For the text-containing cell, return its midpoint in [x, y] coordinate format. 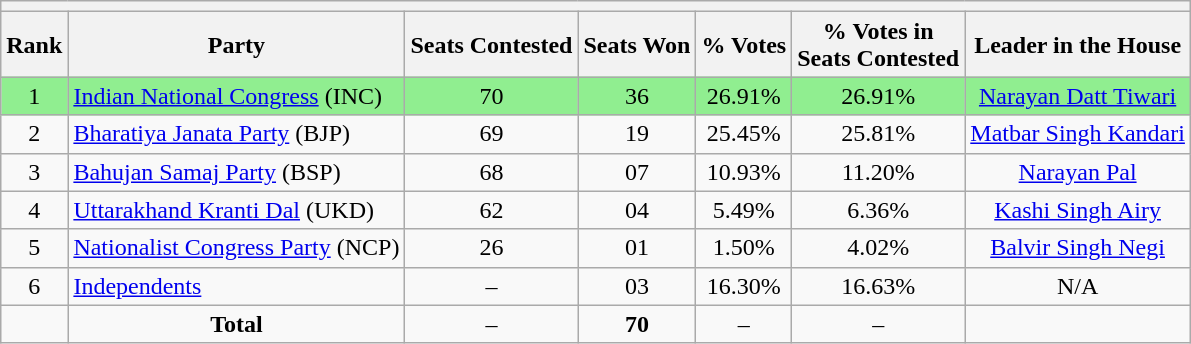
1 [34, 96]
Seats Contested [492, 44]
03 [637, 286]
19 [637, 134]
3 [34, 172]
25.45% [744, 134]
Uttarakhand Kranti Dal (UKD) [236, 210]
16.30% [744, 286]
4.02% [878, 248]
07 [637, 172]
N/A [1078, 286]
5 [34, 248]
04 [637, 210]
36 [637, 96]
10.93% [744, 172]
26 [492, 248]
68 [492, 172]
Matbar Singh Kandari [1078, 134]
11.20% [878, 172]
Indian National Congress (INC) [236, 96]
% Votes in Seats Contested [878, 44]
Bahujan Samaj Party (BSP) [236, 172]
Narayan Pal [1078, 172]
Nationalist Congress Party (NCP) [236, 248]
6 [34, 286]
Balvir Singh Negi [1078, 248]
01 [637, 248]
Party [236, 44]
5.49% [744, 210]
Independents [236, 286]
Seats Won [637, 44]
16.63% [878, 286]
% Votes [744, 44]
4 [34, 210]
Narayan Datt Tiwari [1078, 96]
Total [236, 324]
25.81% [878, 134]
1.50% [744, 248]
6.36% [878, 210]
2 [34, 134]
Rank [34, 44]
62 [492, 210]
69 [492, 134]
Bharatiya Janata Party (BJP) [236, 134]
Leader in the House [1078, 44]
Kashi Singh Airy [1078, 210]
